Provide the [X, Y] coordinate of the cell's center where the given text is located.  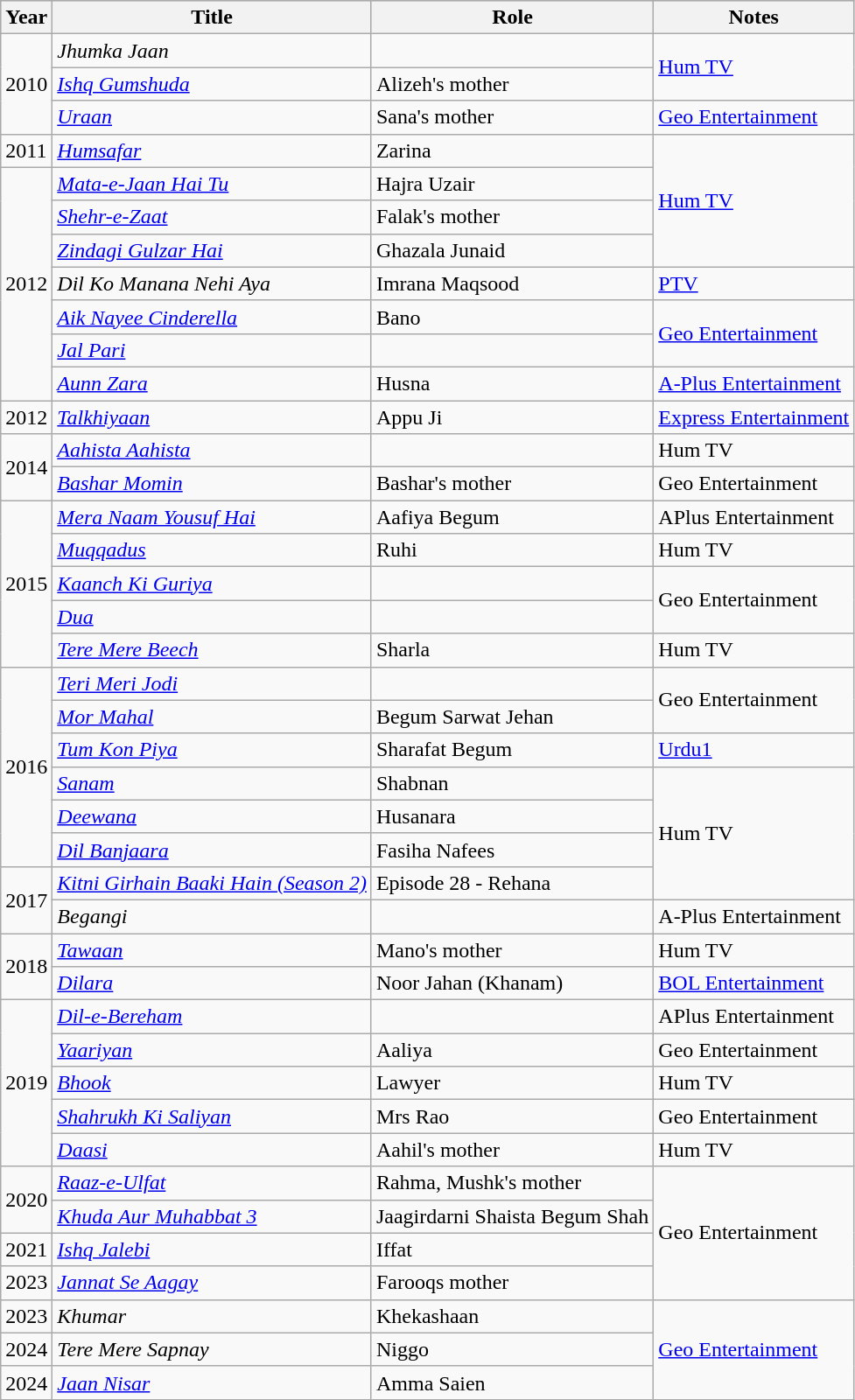
Aik Nayee Cinderella [212, 317]
Aahista Aahista [212, 451]
Yaariyan [212, 1050]
Tere Mere Sapnay [212, 1349]
Dilara [212, 983]
Appu Ji [512, 417]
Mano's mother [512, 949]
Tere Mere Beech [212, 650]
Ruhi [512, 550]
Dil Ko Manana Nehi Aya [212, 283]
Jaan Nisar [212, 1382]
2020 [26, 1200]
2010 [26, 84]
Shabnan [512, 783]
Bashar's mother [512, 484]
Dil-e-Bereham [212, 1017]
Begum Sarwat Jehan [512, 717]
Bano [512, 317]
Rahma, Mushk's mother [512, 1183]
Year [26, 17]
Daasi [212, 1150]
Shahrukh Ki Saliyan [212, 1116]
Jaagirdarni Shaista Begum Shah [512, 1216]
2018 [26, 966]
Dua [212, 617]
2015 [26, 584]
Ishq Jalebi [212, 1249]
Talkhiyaan [212, 417]
Falak's mother [512, 217]
Aaliya [512, 1050]
Niggo [512, 1349]
Tum Kon Piya [212, 750]
Kitni Girhain Baaki Hain (Season 2) [212, 883]
Ishq Gumshuda [212, 84]
Noor Jahan (Khanam) [512, 983]
Express Entertainment [754, 417]
PTV [754, 283]
Teri Meri Jodi [212, 683]
Deewana [212, 816]
Mata-e-Jaan Hai Tu [212, 184]
Bashar Momin [212, 484]
Amma Saien [512, 1382]
Zindagi Gulzar Hai [212, 250]
Husanara [512, 816]
Zarina [512, 150]
Tawaan [212, 949]
Jannat Se Aagay [212, 1283]
Aahil's mother [512, 1150]
Aunn Zara [212, 383]
Uraan [212, 117]
2017 [26, 899]
Aafiya Begum [512, 517]
Hajra Uzair [512, 184]
Humsafar [212, 150]
Bhook [212, 1083]
Khuda Aur Muhabbat 3 [212, 1216]
Mrs Rao [512, 1116]
2021 [26, 1249]
Farooqs mother [512, 1283]
Jhumka Jaan [212, 51]
Lawyer [512, 1083]
Mor Mahal [212, 717]
2011 [26, 150]
Fasiha Nafees [512, 850]
Mera Naam Yousuf Hai [212, 517]
2014 [26, 467]
Kaanch Ki Guriya [212, 584]
Shehr-e-Zaat [212, 217]
Episode 28 - Rehana [512, 883]
Jal Pari [212, 350]
Khumar [212, 1316]
Role [512, 17]
Notes [754, 17]
2016 [26, 766]
Khekashaan [512, 1316]
Begangi [212, 916]
Husna [512, 383]
Dil Banjaara [212, 850]
Muqqadus [212, 550]
Ghazala Junaid [512, 250]
Sana's mother [512, 117]
Sharla [512, 650]
Raaz-e-Ulfat [212, 1183]
2019 [26, 1083]
Iffat [512, 1249]
Alizeh's mother [512, 84]
BOL Entertainment [754, 983]
Sanam [212, 783]
Sharafat Begum [512, 750]
Urdu1 [754, 750]
Imrana Maqsood [512, 283]
Title [212, 17]
